Pinpoint the cell where the given text exists, returning its (X, Y) midpoint coordinate. 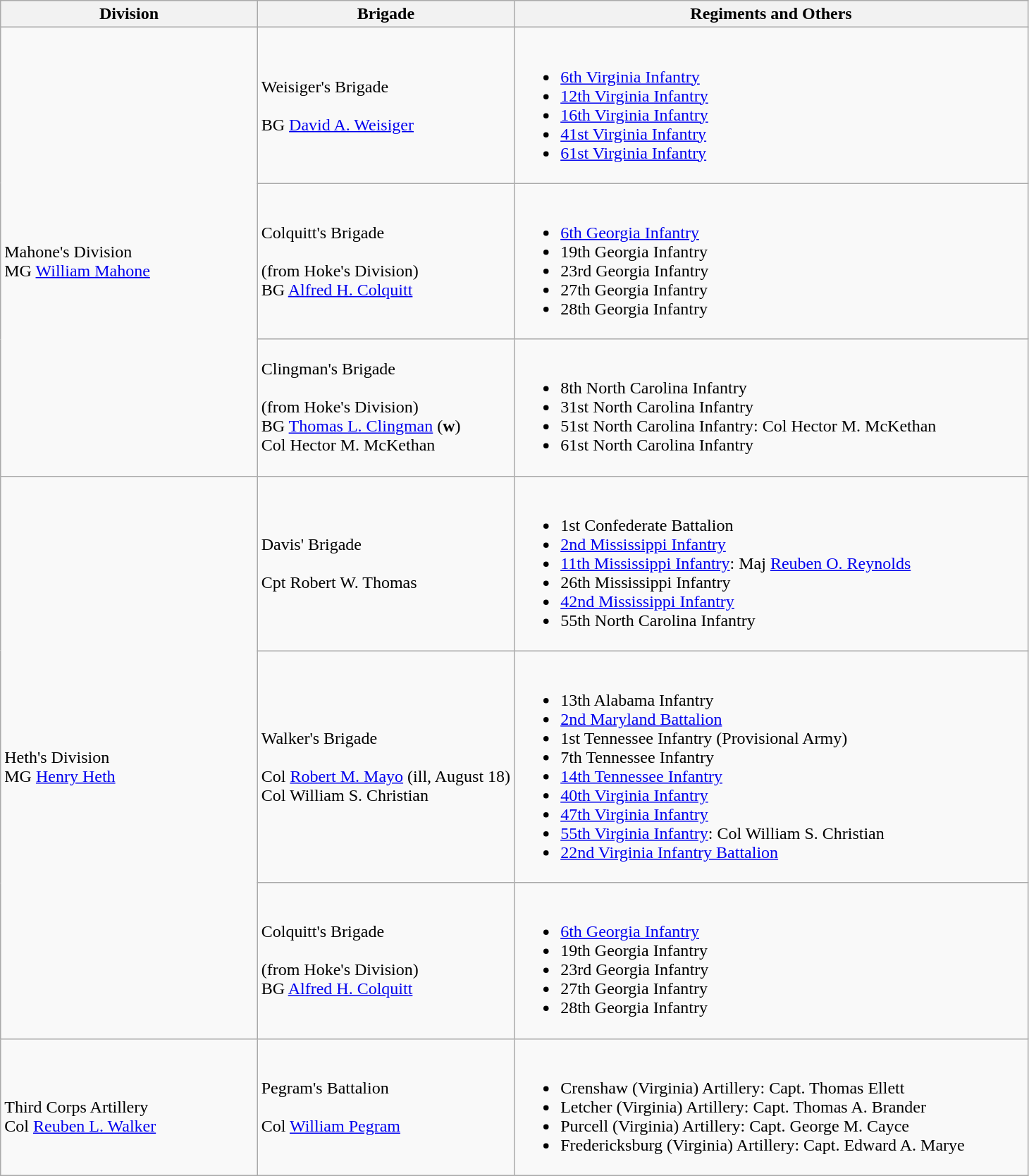
Third Corps Artillery Col Reuben L. Walker (129, 1107)
Division (129, 14)
8th North Carolina Infantry31st North Carolina Infantry51st North Carolina Infantry: Col Hector M. McKethan61st North Carolina Infantry (771, 408)
Pegram's Battalion Col William Pegram (386, 1107)
Heth's Division MG Henry Heth (129, 757)
Brigade (386, 14)
Davis' Brigade Cpt Robert W. Thomas (386, 563)
Walker's Brigade Col Robert M. Mayo (ill, August 18) Col William S. Christian (386, 767)
Weisiger's Brigade BG David A. Weisiger (386, 106)
6th Virginia Infantry12th Virginia Infantry16th Virginia Infantry41st Virginia Infantry61st Virginia Infantry (771, 106)
Mahone's Division MG William Mahone (129, 252)
Clingman's Brigade(from Hoke's Division) BG Thomas L. Clingman (w) Col Hector M. McKethan (386, 408)
Regiments and Others (771, 14)
